Capture the cell that displays the provided text and extract its (x, y) central coordinate. 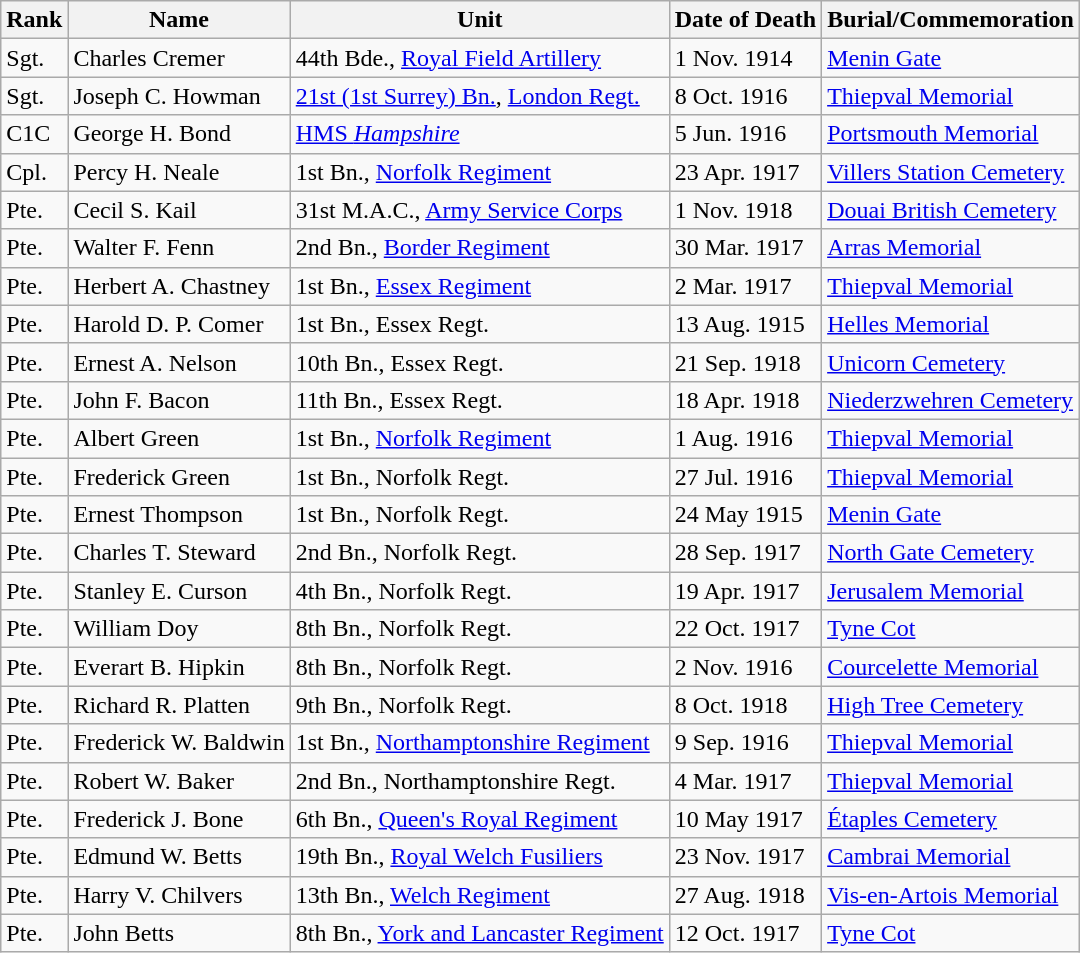
1st Bn., Essex Regt. (480, 324)
Stanley E. Curson (179, 591)
Frederick Green (179, 477)
1 Aug. 1916 (745, 438)
Unicorn Cemetery (951, 362)
Ernest A. Nelson (179, 362)
8 Oct. 1916 (745, 96)
22 Oct. 1917 (745, 629)
27 Aug. 1918 (745, 895)
John Betts (179, 933)
8 Oct. 1918 (745, 705)
C1C (34, 134)
Richard R. Platten (179, 705)
HMS Hampshire (480, 134)
Jerusalem Memorial (951, 591)
24 May 1915 (745, 515)
1st Bn., Essex Regiment (480, 286)
Cpl. (34, 172)
21st (1st Surrey) Bn., London Regt. (480, 96)
Helles Memorial (951, 324)
4th Bn., Norfolk Regt. (480, 591)
8th Bn., York and Lancaster Regiment (480, 933)
9 Sep. 1916 (745, 743)
Joseph C. Howman (179, 96)
North Gate Cemetery (951, 553)
18 Apr. 1918 (745, 400)
Edmund W. Betts (179, 857)
Frederick W. Baldwin (179, 743)
2 Nov. 1916 (745, 667)
5 Jun. 1916 (745, 134)
13 Aug. 1915 (745, 324)
John F. Bacon (179, 400)
Everart B. Hipkin (179, 667)
13th Bn., Welch Regiment (480, 895)
Percy H. Neale (179, 172)
Courcelette Memorial (951, 667)
4 Mar. 1917 (745, 781)
10 May 1917 (745, 819)
Harold D. P. Comer (179, 324)
Niederzwehren Cemetery (951, 400)
21 Sep. 1918 (745, 362)
6th Bn., Queen's Royal Regiment (480, 819)
Portsmouth Memorial (951, 134)
Vis-en-Artois Memorial (951, 895)
2nd Bn., Northamptonshire Regt. (480, 781)
Albert Green (179, 438)
Cecil S. Kail (179, 210)
Rank (34, 20)
1 Nov. 1918 (745, 210)
Walter F. Fenn (179, 248)
Ernest Thompson (179, 515)
Robert W. Baker (179, 781)
27 Jul. 1916 (745, 477)
Date of Death (745, 20)
Cambrai Memorial (951, 857)
Name (179, 20)
Charles T. Steward (179, 553)
12 Oct. 1917 (745, 933)
11th Bn., Essex Regt. (480, 400)
2 Mar. 1917 (745, 286)
44th Bde., Royal Field Artillery (480, 58)
Harry V. Chilvers (179, 895)
Arras Memorial (951, 248)
1st Bn., Northamptonshire Regiment (480, 743)
High Tree Cemetery (951, 705)
Unit (480, 20)
Burial/Commemoration (951, 20)
Herbert A. Chastney (179, 286)
19 Apr. 1917 (745, 591)
William Doy (179, 629)
9th Bn., Norfolk Regt. (480, 705)
31st M.A.C., Army Service Corps (480, 210)
2nd Bn., Norfolk Regt. (480, 553)
23 Apr. 1917 (745, 172)
30 Mar. 1917 (745, 248)
Étaples Cemetery (951, 819)
28 Sep. 1917 (745, 553)
Charles Cremer (179, 58)
George H. Bond (179, 134)
10th Bn., Essex Regt. (480, 362)
Villers Station Cemetery (951, 172)
23 Nov. 1917 (745, 857)
Frederick J. Bone (179, 819)
Douai British Cemetery (951, 210)
2nd Bn., Border Regiment (480, 248)
19th Bn., Royal Welch Fusiliers (480, 857)
1 Nov. 1914 (745, 58)
